Identify which cell holds the provided text, then report its [X, Y] central coordinate. 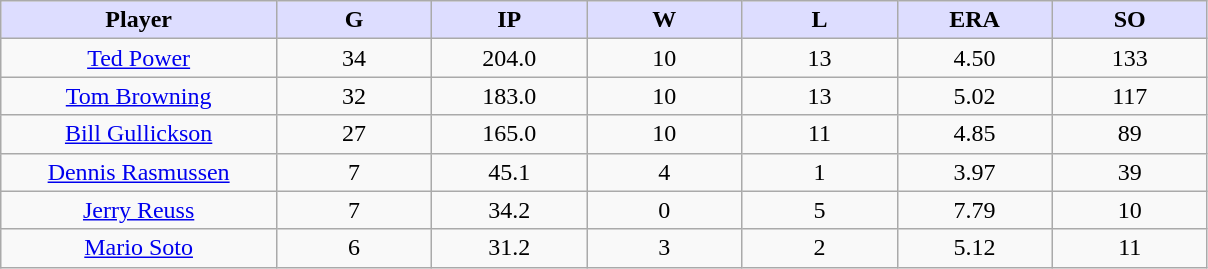
39 [1130, 172]
SO [1130, 20]
1 [820, 172]
45.1 [510, 172]
204.0 [510, 58]
Player [139, 20]
34 [354, 58]
6 [354, 248]
G [354, 20]
0 [664, 210]
ERA [974, 20]
L [820, 20]
5.12 [974, 248]
7.79 [974, 210]
IP [510, 20]
4.85 [974, 134]
183.0 [510, 96]
Dennis Rasmussen [139, 172]
4.50 [974, 58]
Mario Soto [139, 248]
5.02 [974, 96]
89 [1130, 134]
3.97 [974, 172]
165.0 [510, 134]
117 [1130, 96]
Jerry Reuss [139, 210]
5 [820, 210]
Ted Power [139, 58]
31.2 [510, 248]
2 [820, 248]
3 [664, 248]
Bill Gullickson [139, 134]
Tom Browning [139, 96]
32 [354, 96]
27 [354, 134]
W [664, 20]
34.2 [510, 210]
133 [1130, 58]
4 [664, 172]
